Detect which cell encompasses the target text, then output its [x, y] center coordinate. 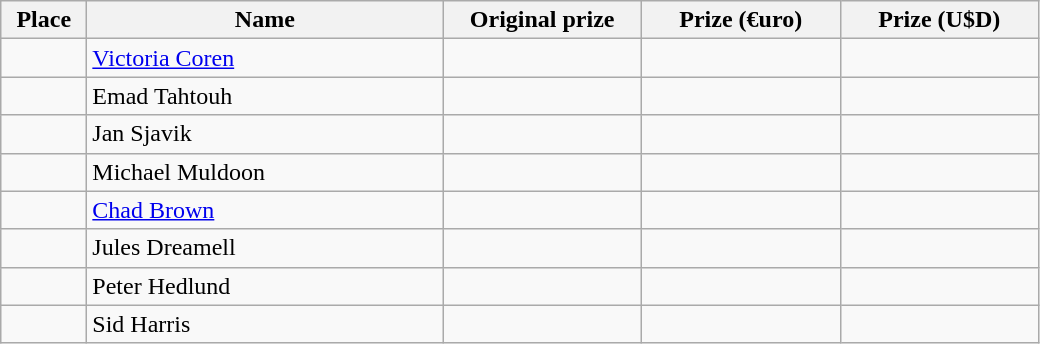
Michael Muldoon [265, 172]
Jan Sjavik [265, 134]
Prize (U$D) [940, 20]
Sid Harris [265, 324]
Original prize [542, 20]
Jules Dreamell [265, 248]
Victoria Coren [265, 58]
Peter Hedlund [265, 286]
Prize (€uro) [740, 20]
Name [265, 20]
Chad Brown [265, 210]
Place [44, 20]
Emad Tahtouh [265, 96]
